Locate the cell with the specified text and output its (x, y) center coordinate. 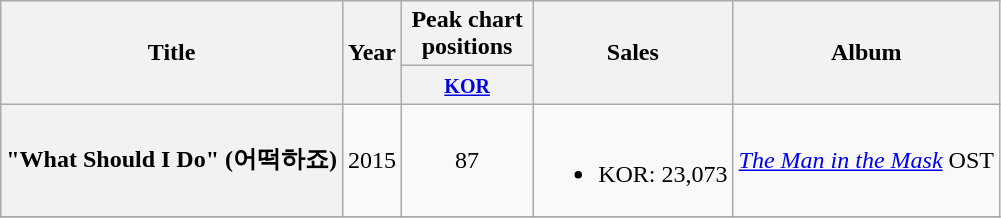
Title (172, 52)
87 (468, 160)
The Man in the Mask OST (866, 160)
Peak chart positions (468, 34)
Album (866, 52)
KOR: 23,073 (633, 160)
2015 (372, 160)
Year (372, 52)
KOR (468, 85)
Sales (633, 52)
"What Should I Do" (어떡하죠) (172, 160)
